Detect which cell encompasses the target text, then output its [x, y] center coordinate. 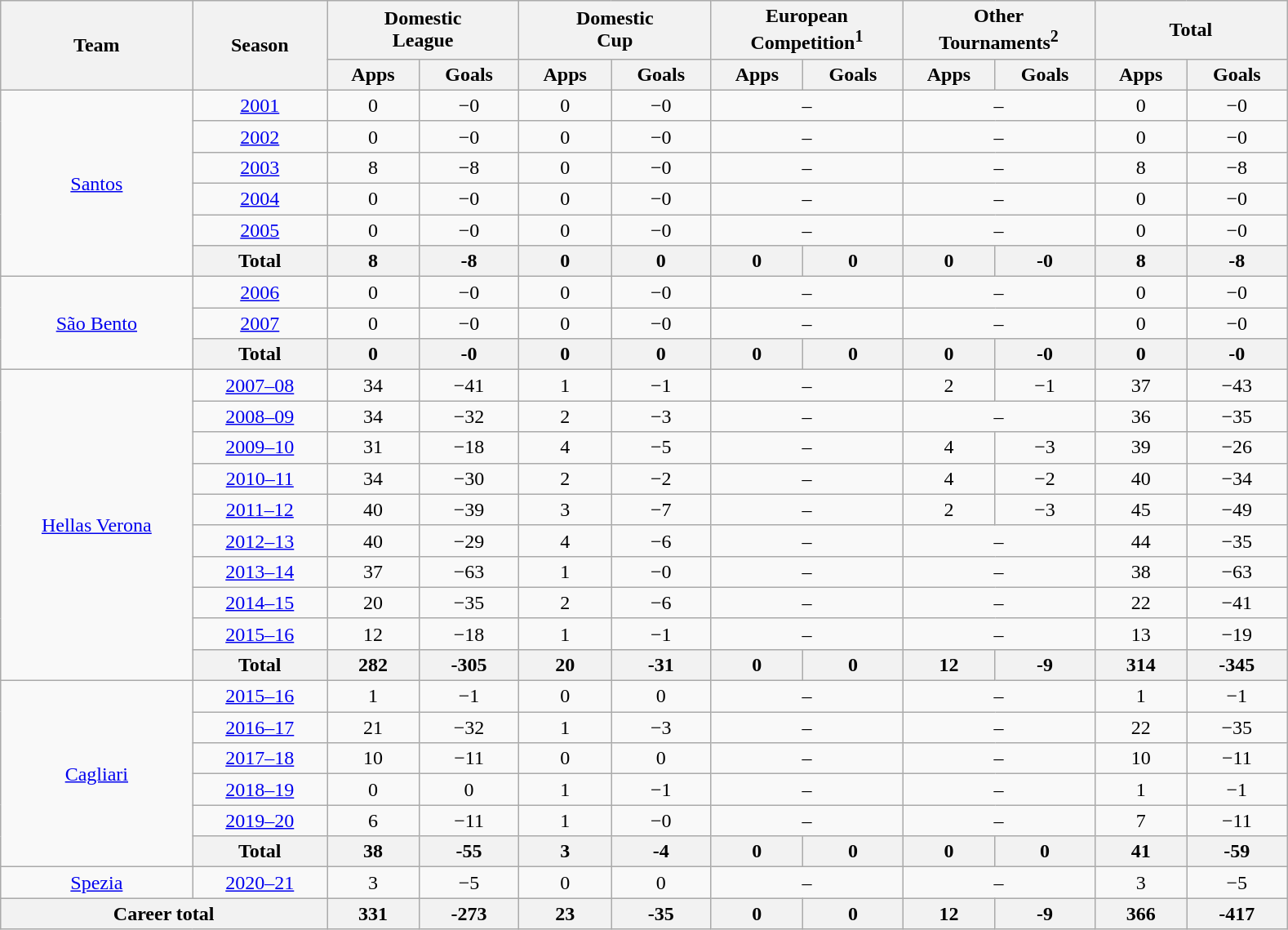
2001 [260, 105]
OtherTournaments2 [999, 30]
−26 [1237, 447]
Santos [96, 183]
21 [374, 728]
2014–15 [260, 603]
331 [374, 914]
Cagliari [96, 774]
-35 [661, 914]
−19 [1237, 634]
2011–12 [260, 509]
31 [374, 447]
-305 [469, 665]
-4 [661, 852]
2013–14 [260, 572]
−7 [661, 509]
-59 [1237, 852]
EuropeanCompetition1 [806, 30]
2019–20 [260, 821]
−39 [469, 509]
36 [1141, 416]
2004 [260, 199]
7 [1141, 821]
Spezia [96, 883]
2010–11 [260, 478]
2017–18 [260, 759]
41 [1141, 852]
2012–13 [260, 541]
44 [1141, 541]
DomesticCup [615, 30]
Team [96, 46]
45 [1141, 509]
282 [374, 665]
2003 [260, 167]
DomesticLeague [423, 30]
São Bento [96, 323]
23 [565, 914]
2018–19 [260, 790]
2009–10 [260, 447]
−43 [1237, 385]
13 [1141, 634]
−29 [469, 541]
−49 [1237, 509]
6 [374, 821]
−30 [469, 478]
2005 [260, 230]
-417 [1237, 914]
-55 [469, 852]
-345 [1237, 665]
366 [1141, 914]
314 [1141, 665]
39 [1141, 447]
2007–08 [260, 385]
−34 [1237, 478]
2008–09 [260, 416]
2006 [260, 292]
Season [260, 46]
2002 [260, 136]
2020–21 [260, 883]
Hellas Verona [96, 526]
Career total [164, 914]
-31 [661, 665]
2016–17 [260, 728]
-273 [469, 914]
2007 [260, 323]
